Provide the [x, y] coordinate of the cell's center where the given text is located.  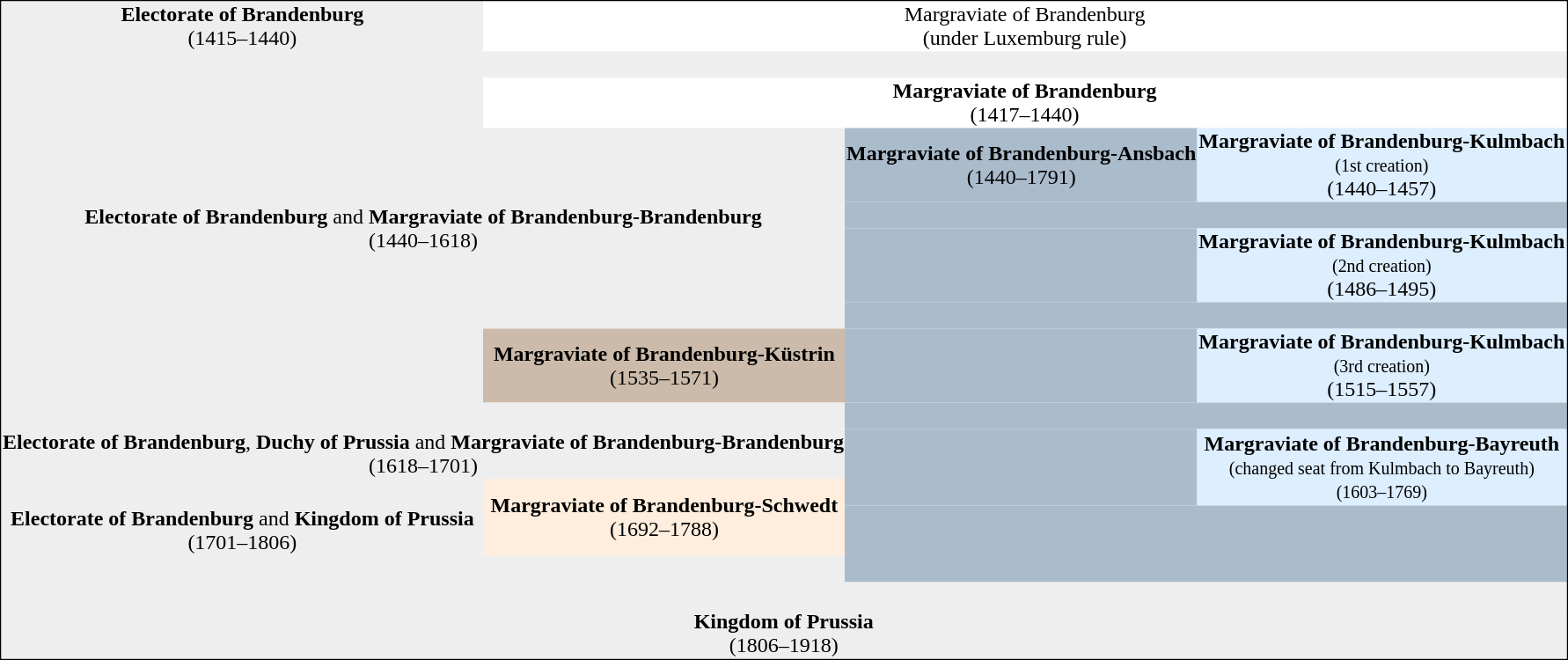
Margraviate of Brandenburg-Ansbach(1440–1791) [1021, 165]
Margraviate of Brandenburg(under Luxemburg rule) [1024, 26]
Margraviate of Brandenburg-Bayreuth(changed seat from Kulmbach to Bayreuth)(1603–1769) [1381, 468]
Electorate of Brandenburg(1415–1440) [243, 26]
Margraviate of Brandenburg-Küstrin(1535–1571) [663, 366]
Electorate of Brandenburg and Kingdom of Prussia(1701–1806) [243, 530]
Margraviate of Brandenburg(1417–1440) [1024, 102]
Electorate of Brandenburg and Margraviate of Brandenburg-Brandenburg(1440–1618) [424, 229]
Margraviate of Brandenburg-Kulmbach(1st creation)(1440–1457) [1381, 165]
Margraviate of Brandenburg-Kulmbach(3rd creation)(1515–1557) [1381, 366]
Kingdom of Prussia(1806–1918) [784, 634]
Margraviate of Brandenburg-Schwedt(1692–1788) [663, 517]
Margraviate of Brandenburg-Kulmbach(2nd creation)(1486–1495) [1381, 266]
Electorate of Brandenburg, Duchy of Prussia and Margraviate of Brandenburg-Brandenburg(1618–1701) [424, 454]
